Identify which cell holds the provided text, then report its (x, y) central coordinate. 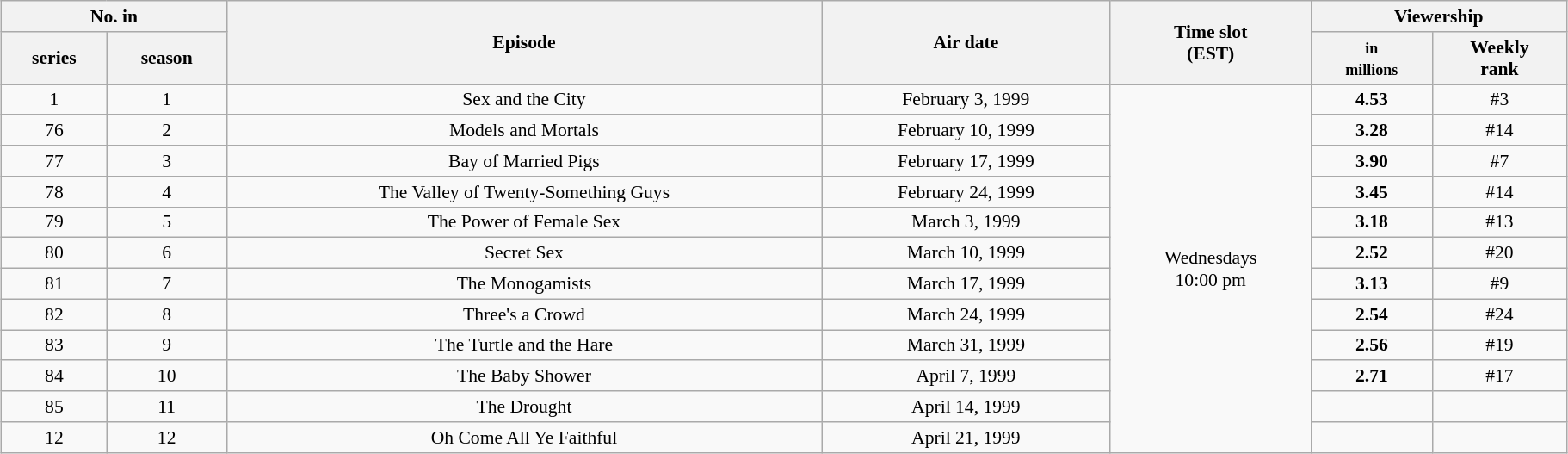
10 (167, 376)
#9 (1499, 284)
April 14, 1999 (966, 407)
4.53 (1372, 100)
2.71 (1372, 376)
8 (167, 314)
2.56 (1372, 345)
inmillions (1372, 59)
9 (167, 345)
Wednesdays 10:00 pm (1210, 269)
April 7, 1999 (966, 376)
The Valley of Twenty-Something Guys (523, 192)
3.18 (1372, 222)
3.90 (1372, 161)
77 (54, 161)
February 24, 1999 (966, 192)
Secret Sex (523, 253)
The Power of Female Sex (523, 222)
2.54 (1372, 314)
#7 (1499, 161)
March 24, 1999 (966, 314)
The Drought (523, 407)
3.28 (1372, 131)
11 (167, 407)
2 (167, 131)
81 (54, 284)
The Monogamists (523, 284)
#20 (1499, 253)
85 (54, 407)
6 (167, 253)
7 (167, 284)
#19 (1499, 345)
3.13 (1372, 284)
Three's a Crowd (523, 314)
February 3, 1999 (966, 100)
April 21, 1999 (966, 438)
4 (167, 192)
3 (167, 161)
Oh Come All Ye Faithful (523, 438)
#3 (1499, 100)
Viewership (1439, 16)
Episode (523, 43)
March 17, 1999 (966, 284)
February 17, 1999 (966, 161)
Weeklyrank (1499, 59)
#24 (1499, 314)
No. in (114, 16)
March 10, 1999 (966, 253)
March 31, 1999 (966, 345)
Time slot(EST) (1210, 43)
Sex and the City (523, 100)
80 (54, 253)
Air date (966, 43)
78 (54, 192)
The Baby Shower (523, 376)
83 (54, 345)
February 10, 1999 (966, 131)
Models and Mortals (523, 131)
3.45 (1372, 192)
series (54, 59)
2.52 (1372, 253)
March 3, 1999 (966, 222)
season (167, 59)
The Turtle and the Hare (523, 345)
84 (54, 376)
76 (54, 131)
#13 (1499, 222)
#17 (1499, 376)
Bay of Married Pigs (523, 161)
82 (54, 314)
79 (54, 222)
5 (167, 222)
